Find where the given text appears and provide that cell's center as [X, Y] coordinate. 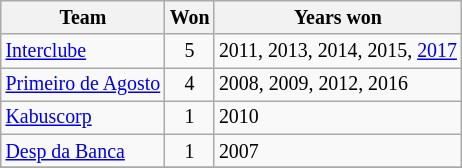
5 [190, 50]
Interclube [83, 50]
2007 [338, 152]
2010 [338, 118]
Desp da Banca [83, 152]
Won [190, 18]
4 [190, 84]
Kabuscorp [83, 118]
Years won [338, 18]
2008, 2009, 2012, 2016 [338, 84]
Team [83, 18]
2011, 2013, 2014, 2015, 2017 [338, 50]
Primeiro de Agosto [83, 84]
